For the text-containing cell, return its midpoint in (X, Y) coordinate format. 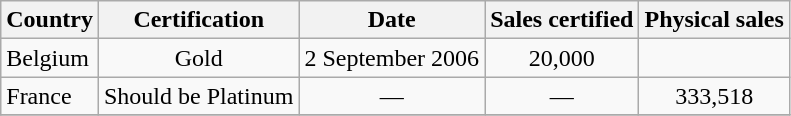
Certification (198, 20)
Gold (198, 58)
Sales certified (562, 20)
333,518 (714, 96)
Physical sales (714, 20)
20,000 (562, 58)
Date (392, 20)
France (50, 96)
2 September 2006 (392, 58)
Should be Platinum (198, 96)
Country (50, 20)
Belgium (50, 58)
